Output the [x, y] coordinate of the center of the cell containing the given text.  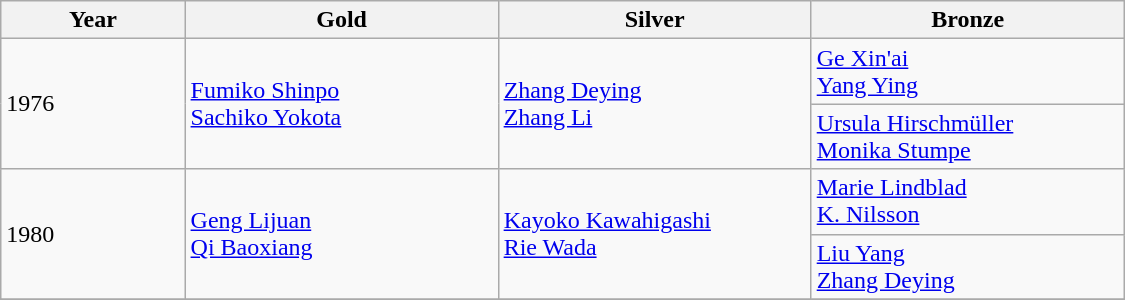
Gold [342, 20]
Fumiko Shinpo Sachiko Yokota [342, 104]
Kayoko Kawahigashi Rie Wada [654, 234]
Zhang Deying Zhang Li [654, 104]
Marie Lindblad K. Nilsson [968, 202]
Year [93, 20]
Liu Yang Zhang Deying [968, 266]
Bronze [968, 20]
Ge Xin'ai Yang Ying [968, 72]
Silver [654, 20]
1980 [93, 234]
1976 [93, 104]
Geng Lijuan Qi Baoxiang [342, 234]
Ursula Hirschmüller Monika Stumpe [968, 136]
